For the text-containing cell, return its midpoint in (X, Y) coordinate format. 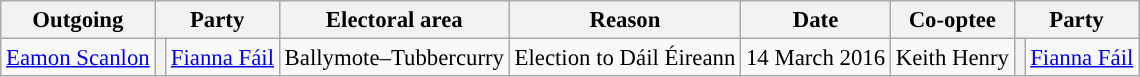
Co-optee (952, 20)
Keith Henry (952, 58)
Date (816, 20)
14 March 2016 (816, 58)
Eamon Scanlon (78, 58)
Outgoing (78, 20)
Electoral area (394, 20)
Ballymote–Tubbercurry (394, 58)
Reason (624, 20)
Election to Dáil Éireann (624, 58)
